For the text-containing cell, return its midpoint in (X, Y) coordinate format. 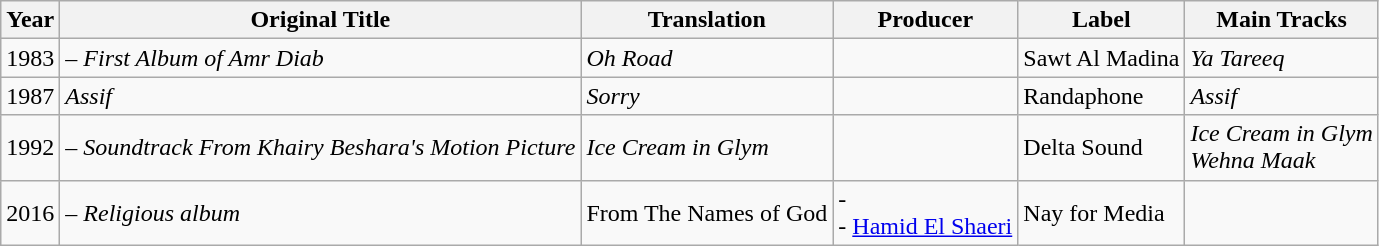
Ya Tareeq (1282, 58)
Label (1102, 20)
2016 (30, 212)
Ice Cream in Glym (707, 148)
Original Title (320, 20)
– Soundtrack From Khairy Beshara's Motion Picture (320, 148)
Year (30, 20)
From The Names of God (707, 212)
1987 (30, 96)
- - Hamid El Shaeri (926, 212)
Ice Cream in GlymWehna Maak (1282, 148)
Randaphone (1102, 96)
Sawt Al Madina (1102, 58)
Producer (926, 20)
1983 (30, 58)
Delta Sound (1102, 148)
Translation (707, 20)
1992 (30, 148)
– First Album of Amr Diab (320, 58)
Nay for Media (1102, 212)
Main Tracks (1282, 20)
– Religious album (320, 212)
Oh Road (707, 58)
Sorry (707, 96)
